Extract the (X, Y) coordinate from the center of the cell holding the provided text.  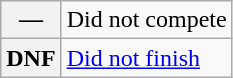
Did not compete (146, 20)
DNF (31, 58)
Did not finish (146, 58)
— (31, 20)
